Determine the (X, Y) coordinate at the center of the cell enclosing the given text.  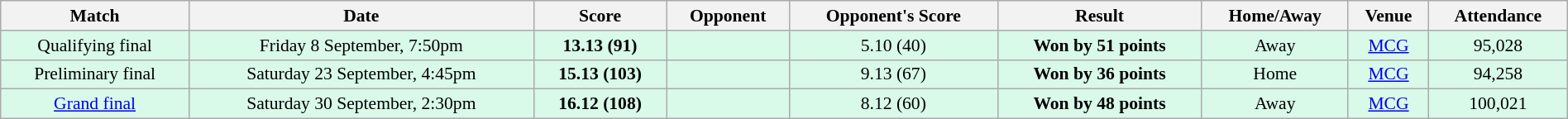
16.12 (108) (600, 104)
Opponent's Score (894, 16)
Saturday 23 September, 4:45pm (361, 74)
Home/Away (1275, 16)
5.10 (40) (894, 45)
Home (1275, 74)
Attendance (1498, 16)
15.13 (103) (600, 74)
Grand final (95, 104)
9.13 (67) (894, 74)
Friday 8 September, 7:50pm (361, 45)
95,028 (1498, 45)
Preliminary final (95, 74)
Score (600, 16)
13.13 (91) (600, 45)
Opponent (728, 16)
Date (361, 16)
Result (1100, 16)
Qualifying final (95, 45)
Match (95, 16)
100,021 (1498, 104)
94,258 (1498, 74)
Won by 51 points (1100, 45)
Venue (1388, 16)
Won by 48 points (1100, 104)
8.12 (60) (894, 104)
Won by 36 points (1100, 74)
Saturday 30 September, 2:30pm (361, 104)
